Search for the cell housing the specified text and yield its [x, y] center coordinate. 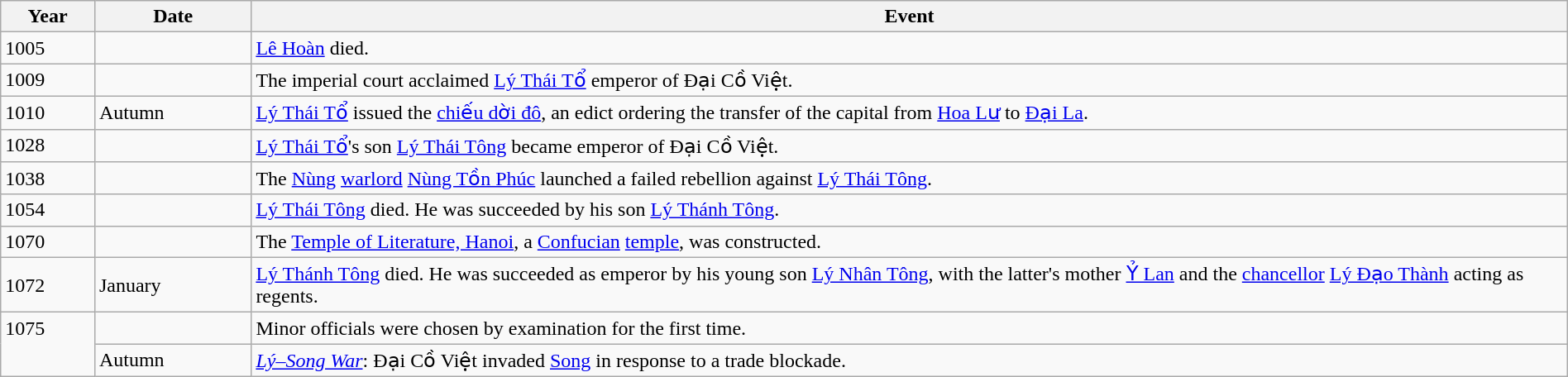
Lê Hoàn died. [910, 48]
1054 [48, 210]
1038 [48, 179]
1072 [48, 284]
1010 [48, 112]
1005 [48, 48]
The imperial court acclaimed Lý Thái Tổ emperor of Đại Cồ Việt. [910, 80]
Lý Thái Tông died. He was succeeded by his son Lý Thánh Tông. [910, 210]
1075 [48, 345]
Date [172, 17]
1009 [48, 80]
The Temple of Literature, Hanoi, a Confucian temple, was constructed. [910, 241]
Lý–Song War: Đại Cồ Việt invaded Song in response to a trade blockade. [910, 360]
1028 [48, 146]
Minor officials were chosen by examination for the first time. [910, 328]
The Nùng warlord Nùng Tồn Phúc launched a failed rebellion against Lý Thái Tông. [910, 179]
January [172, 284]
1070 [48, 241]
Lý Thái Tổ issued the chiếu dời đô, an edict ordering the transfer of the capital from Hoa Lư to Đại La. [910, 112]
Lý Thái Tổ's son Lý Thái Tông became emperor of Đại Cồ Việt. [910, 146]
Event [910, 17]
Year [48, 17]
